Output the (X, Y) coordinate of the center of the cell containing the given text.  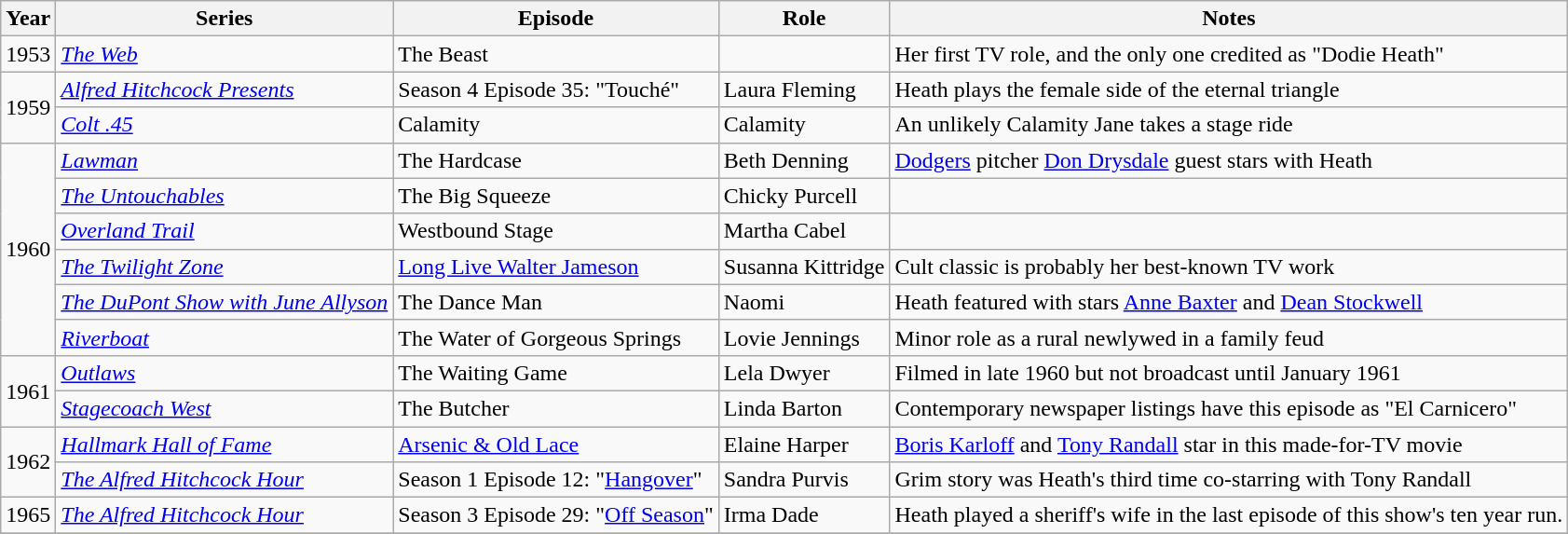
Heath plays the female side of the eternal triangle (1229, 89)
Elaine Harper (804, 445)
Heath featured with stars Anne Baxter and Dean Stockwell (1229, 302)
The DuPont Show with June Allyson (225, 302)
Stagecoach West (225, 408)
Hallmark Hall of Fame (225, 445)
Naomi (804, 302)
Series (225, 19)
Long Live Walter Jameson (556, 267)
The Dance Man (556, 302)
Her first TV role, and the only one credited as "Dodie Heath" (1229, 54)
Martha Cabel (804, 231)
The Beast (556, 54)
Season 1 Episode 12: "Hangover" (556, 480)
Arsenic & Old Lace (556, 445)
Susanna Kittridge (804, 267)
Season 3 Episode 29: "Off Season" (556, 515)
The Hardcase (556, 160)
Alfred Hitchcock Presents (225, 89)
Notes (1229, 19)
Riverboat (225, 337)
The Waiting Game (556, 373)
Lela Dwyer (804, 373)
The Water of Gorgeous Springs (556, 337)
1959 (28, 107)
Role (804, 19)
Dodgers pitcher Don Drysdale guest stars with Heath (1229, 160)
An unlikely Calamity Jane takes a stage ride (1229, 125)
Grim story was Heath's third time co-starring with Tony Randall (1229, 480)
Irma Dade (804, 515)
1953 (28, 54)
Linda Barton (804, 408)
Westbound Stage (556, 231)
Chicky Purcell (804, 196)
Cult classic is probably her best-known TV work (1229, 267)
Outlaws (225, 373)
Season 4 Episode 35: "Touché" (556, 89)
Heath played a sheriff's wife in the last episode of this show's ten year run. (1229, 515)
1962 (28, 462)
The Twilight Zone (225, 267)
Year (28, 19)
Lovie Jennings (804, 337)
Filmed in late 1960 but not broadcast until January 1961 (1229, 373)
The Web (225, 54)
1960 (28, 249)
Boris Karloff and Tony Randall star in this made-for-TV movie (1229, 445)
Episode (556, 19)
1965 (28, 515)
The Big Squeeze (556, 196)
The Untouchables (225, 196)
Sandra Purvis (804, 480)
Colt .45 (225, 125)
Contemporary newspaper listings have this episode as "El Carnicero" (1229, 408)
The Butcher (556, 408)
1961 (28, 390)
Overland Trail (225, 231)
Laura Fleming (804, 89)
Lawman (225, 160)
Beth Denning (804, 160)
Minor role as a rural newlywed in a family feud (1229, 337)
